Identify which cell holds the provided text, then report its (x, y) central coordinate. 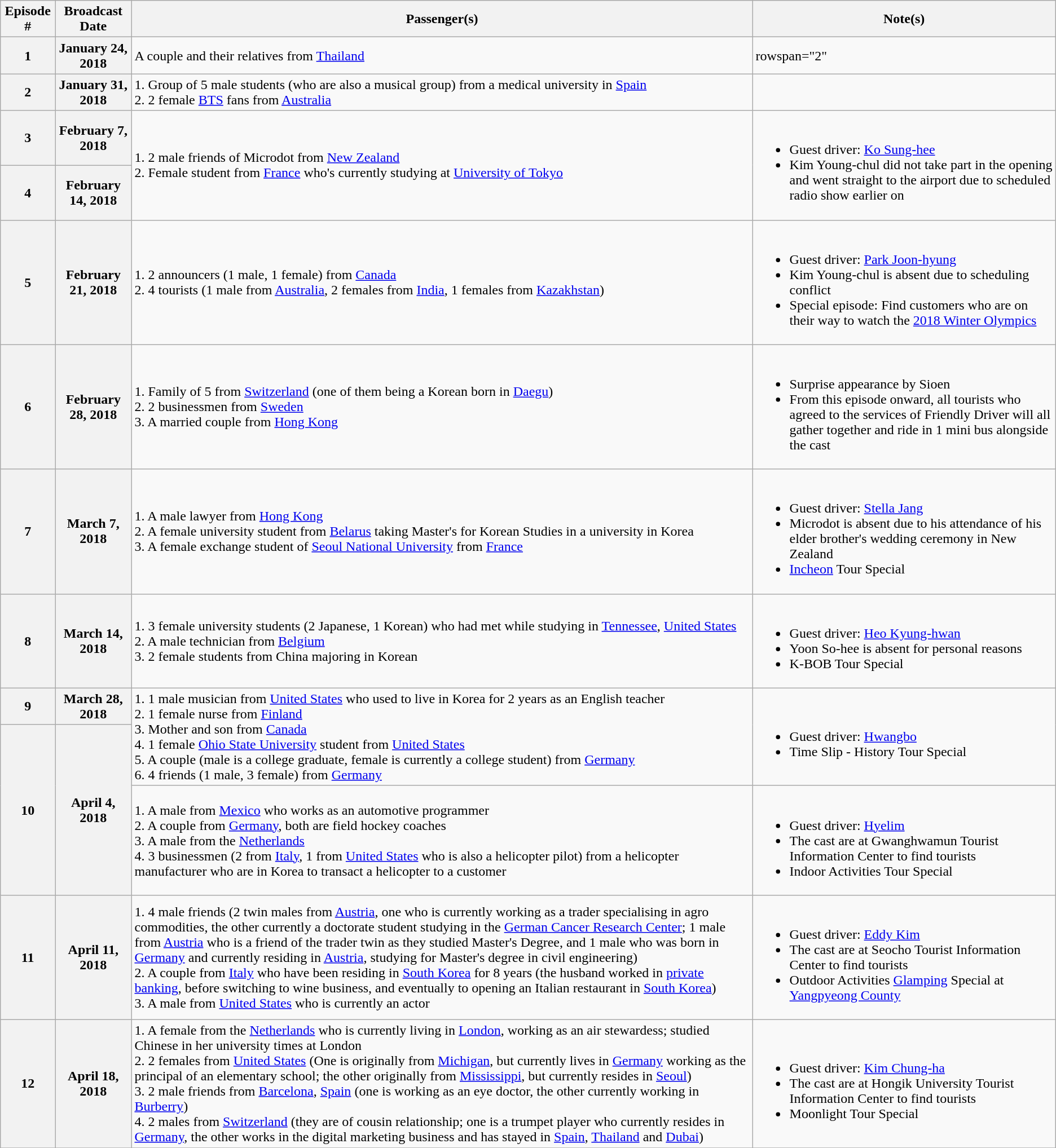
8 (28, 641)
February 7, 2018 (94, 138)
3 (28, 138)
April 11, 2018 (94, 957)
February 21, 2018 (94, 282)
A couple and their relatives from Thailand (442, 55)
1. 2 male friends of Microdot from New Zealand2. Female student from France who's currently studying at University of Tokyo (442, 165)
1. Group of 5 male students (who are also a musical group) from a medical university in Spain2. 2 female BTS fans from Australia (442, 92)
April 4, 2018 (94, 810)
Guest driver: Eddy KimThe cast are at Seocho Tourist Information Center to find touristsOutdoor Activities Glamping Special at Yangpyeong County (904, 957)
7 (28, 531)
Guest driver: Stella JangMicrodot is absent due to his attendance of his elder brother's wedding ceremony in New ZealandIncheon Tour Special (904, 531)
Guest driver: Heo Kyung-hwanYoon So-hee is absent for personal reasonsK-BOB Tour Special (904, 641)
10 (28, 810)
March 28, 2018 (94, 706)
5 (28, 282)
Guest driver: Ko Sung-heeKim Young-chul did not take part in the opening and went straight to the airport due to scheduled radio show earlier on (904, 165)
February 28, 2018 (94, 407)
4 (28, 193)
March 7, 2018 (94, 531)
April 18, 2018 (94, 1084)
1. 2 announcers (1 male, 1 female) from Canada2. 4 tourists (1 male from Australia, 2 females from India, 1 females from Kazakhstan) (442, 282)
Guest driver: HwangboTime Slip - History Tour Special (904, 736)
1 (28, 55)
11 (28, 957)
January 24, 2018 (94, 55)
March 14, 2018 (94, 641)
Guest driver: Kim Chung-haThe cast are at Hongik University Tourist Information Center to find touristsMoonlight Tour Special (904, 1084)
Guest driver: HyelimThe cast are at Gwanghwamun Tourist Information Center to find touristsIndoor Activities Tour Special (904, 840)
February 14, 2018 (94, 193)
Broadcast Date (94, 19)
6 (28, 407)
January 31, 2018 (94, 92)
12 (28, 1084)
rowspan="2" (904, 55)
1. Family of 5 from Switzerland (one of them being a Korean born in Daegu)2. 2 businessmen from Sweden3. A married couple from Hong Kong (442, 407)
Episode # (28, 19)
9 (28, 706)
Passenger(s) (442, 19)
2 (28, 92)
Note(s) (904, 19)
